Identify which cell holds the provided text, then report its [X, Y] central coordinate. 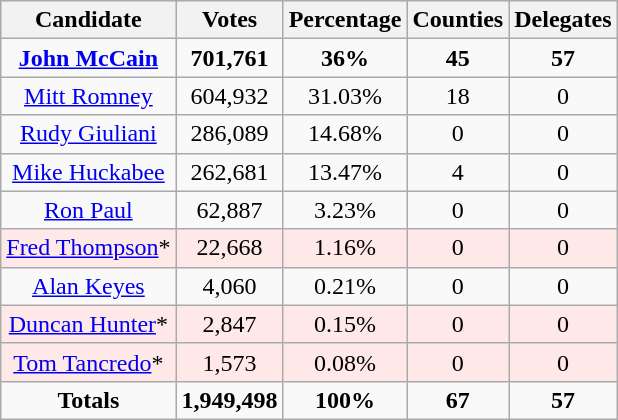
Fred Thompson* [88, 248]
67 [458, 400]
1,949,498 [230, 400]
3.23% [345, 210]
262,681 [230, 172]
Alan Keyes [88, 286]
0.08% [345, 362]
Tom Tancredo* [88, 362]
Delegates [563, 20]
100% [345, 400]
14.68% [345, 134]
0.15% [345, 324]
4 [458, 172]
22,668 [230, 248]
Ron Paul [88, 210]
Candidate [88, 20]
0.21% [345, 286]
4,060 [230, 286]
62,887 [230, 210]
Votes [230, 20]
36% [345, 58]
45 [458, 58]
604,932 [230, 96]
Duncan Hunter* [88, 324]
18 [458, 96]
286,089 [230, 134]
31.03% [345, 96]
Percentage [345, 20]
Rudy Giuliani [88, 134]
Totals [88, 400]
2,847 [230, 324]
Counties [458, 20]
Mitt Romney [88, 96]
701,761 [230, 58]
Mike Huckabee [88, 172]
1,573 [230, 362]
John McCain [88, 58]
1.16% [345, 248]
13.47% [345, 172]
